Provide the [X, Y] coordinate of the cell's center where the given text is located.  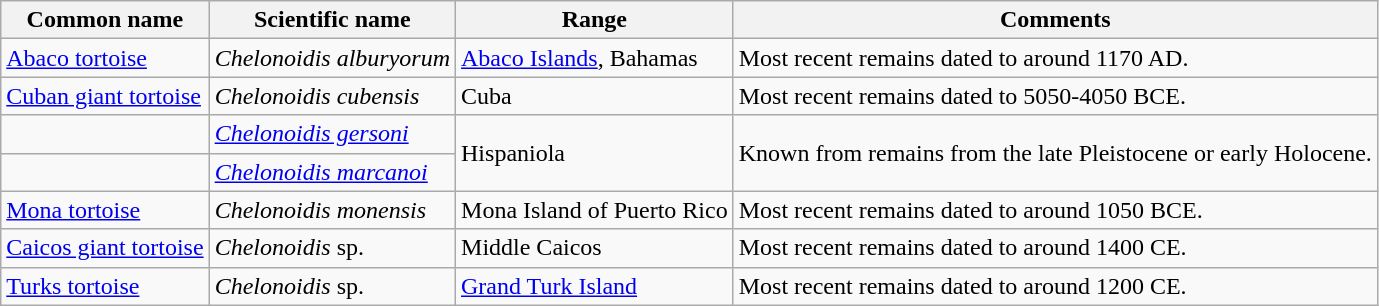
Most recent remains dated to around 1400 CE. [1055, 248]
Most recent remains dated to around 1170 AD. [1055, 58]
Most recent remains dated to around 1200 CE. [1055, 286]
Cuba [595, 96]
Chelonoidis monensis [332, 210]
Chelonoidis gersoni [332, 134]
Most recent remains dated to 5050-4050 BCE. [1055, 96]
Chelonoidis marcanoi [332, 172]
Known from remains from the late Pleistocene or early Holocene. [1055, 153]
Caicos giant tortoise [105, 248]
Turks tortoise [105, 286]
Most recent remains dated to around 1050 BCE. [1055, 210]
Abaco tortoise [105, 58]
Hispaniola [595, 153]
Chelonoidis alburyorum [332, 58]
Chelonoidis cubensis [332, 96]
Mona Island of Puerto Rico [595, 210]
Abaco Islands, Bahamas [595, 58]
Scientific name [332, 20]
Cuban giant tortoise [105, 96]
Grand Turk Island [595, 286]
Comments [1055, 20]
Range [595, 20]
Middle Caicos [595, 248]
Mona tortoise [105, 210]
Common name [105, 20]
